Provide the (x, y) coordinate of the cell's center where the given text is located.  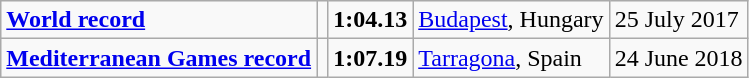
Tarragona, Spain (511, 58)
25 July 2017 (678, 20)
Budapest, Hungary (511, 20)
Mediterranean Games record (159, 58)
1:04.13 (370, 20)
World record (159, 20)
1:07.19 (370, 58)
24 June 2018 (678, 58)
